Search for the cell housing the specified text and yield its [x, y] center coordinate. 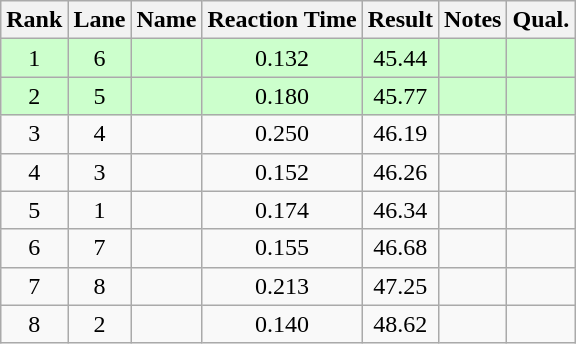
45.44 [400, 58]
0.213 [282, 286]
48.62 [400, 324]
Result [400, 20]
45.77 [400, 96]
0.250 [282, 134]
46.19 [400, 134]
0.174 [282, 210]
46.26 [400, 172]
Qual. [541, 20]
Name [166, 20]
0.140 [282, 324]
46.68 [400, 248]
Lane [100, 20]
0.180 [282, 96]
Rank [34, 20]
0.152 [282, 172]
0.155 [282, 248]
0.132 [282, 58]
Reaction Time [282, 20]
Notes [473, 20]
47.25 [400, 286]
46.34 [400, 210]
